Find where the given text appears and provide that cell's center as (x, y) coordinate. 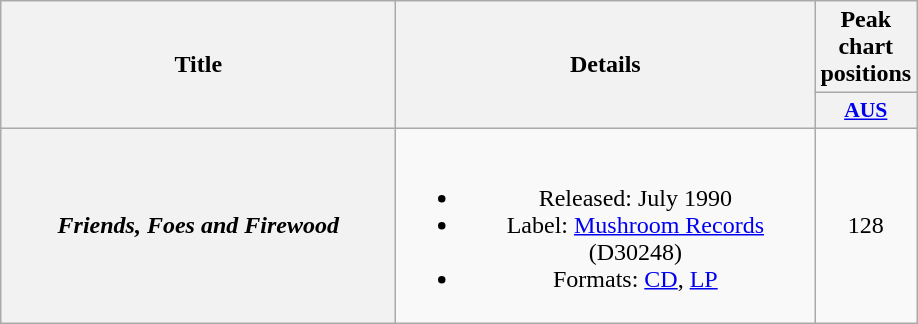
128 (866, 225)
Peak chart positions (866, 47)
Friends, Foes and Firewood (198, 225)
Released: July 1990Label: Mushroom Records (D30248)Formats: CD, LP (606, 225)
AUS (866, 111)
Title (198, 65)
Details (606, 65)
